Scan for the cell matching the given text and deliver its [X, Y] coordinate at center. 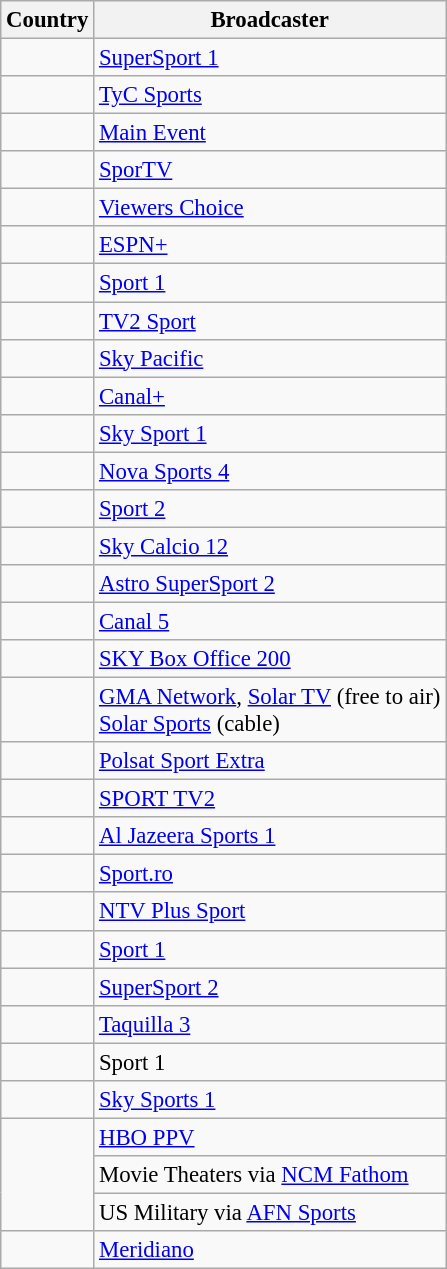
TV2 Sport [270, 321]
Astro SuperSport 2 [270, 584]
Sky Sport 1 [270, 433]
HBO PPV [270, 1137]
Al Jazeera Sports 1 [270, 836]
Taquilla 3 [270, 1024]
Sport 2 [270, 509]
Polsat Sport Extra [270, 761]
Sky Sports 1 [270, 1100]
Sky Calcio 12 [270, 546]
SuperSport 2 [270, 987]
SPORT TV2 [270, 799]
Nova Sports 4 [270, 471]
Country [48, 20]
GMA Network, Solar TV (free to air)Solar Sports (cable) [270, 710]
Broadcaster [270, 20]
SKY Box Office 200 [270, 659]
Canal 5 [270, 621]
Main Event [270, 133]
US Military via AFN Sports [270, 1212]
TyC Sports [270, 95]
Viewers Choice [270, 208]
ESPN+ [270, 245]
Canal+ [270, 396]
SporTV [270, 170]
NTV Plus Sport [270, 912]
Sport.ro [270, 874]
Movie Theaters via NCM Fathom [270, 1175]
SuperSport 1 [270, 58]
Sky Pacific [270, 358]
Meridiano [270, 1250]
